Determine the [x, y] coordinate at the center of the cell enclosing the given text.  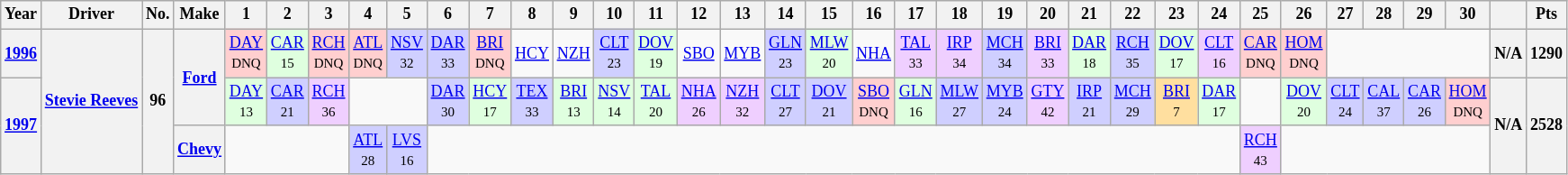
13 [743, 14]
MYB24 [1005, 102]
DAR18 [1089, 53]
CLT23 [614, 53]
2 [287, 14]
18 [960, 14]
8 [533, 14]
CLT24 [1345, 102]
MLW27 [960, 102]
TAL20 [656, 102]
9 [573, 14]
TEX33 [533, 102]
No. [158, 14]
DAR30 [448, 102]
7 [490, 14]
HCY17 [490, 102]
CAL37 [1384, 102]
DOV20 [1303, 102]
29 [1425, 14]
25 [1260, 14]
22 [1132, 14]
NSV14 [614, 102]
Chevy [200, 150]
23 [1176, 14]
ATL28 [368, 150]
CAR26 [1425, 102]
DOV21 [828, 102]
DAR17 [1219, 102]
CLT27 [786, 102]
RCH35 [1132, 53]
Pts [1546, 14]
GLN16 [915, 102]
CAR21 [287, 102]
DOV19 [656, 53]
SBO [698, 53]
20 [1048, 14]
BRI13 [573, 102]
17 [915, 14]
LVS16 [407, 150]
NSV32 [407, 53]
96 [158, 101]
28 [1384, 14]
Make [200, 14]
SBODNQ [874, 102]
15 [828, 14]
1996 [22, 53]
1290 [1546, 53]
26 [1303, 14]
NZH [573, 53]
NZH32 [743, 102]
RCH43 [1260, 150]
2528 [1546, 126]
DAR33 [448, 53]
12 [698, 14]
DAY13 [246, 102]
IRP34 [960, 53]
MYB [743, 53]
GLN23 [786, 53]
CARDNQ [1260, 53]
BRI33 [1048, 53]
NHA [874, 53]
RCHDNQ [329, 53]
16 [874, 14]
1 [246, 14]
ATLDNQ [368, 53]
IRP21 [1089, 102]
30 [1467, 14]
MLW20 [828, 53]
MCH34 [1005, 53]
5 [407, 14]
3 [329, 14]
BRI7 [1176, 102]
DAYDNQ [246, 53]
27 [1345, 14]
CAR15 [287, 53]
TAL33 [915, 53]
24 [1219, 14]
14 [786, 14]
19 [1005, 14]
MCH29 [1132, 102]
21 [1089, 14]
Ford [200, 78]
DOV17 [1176, 53]
HCY [533, 53]
6 [448, 14]
CLT16 [1219, 53]
NHA26 [698, 102]
Stevie Reeves [91, 101]
RCH36 [329, 102]
GTY42 [1048, 102]
4 [368, 14]
BRIDNQ [490, 53]
11 [656, 14]
Year [22, 14]
10 [614, 14]
1997 [22, 126]
Driver [91, 14]
